Scan for the cell matching the given text and deliver its (X, Y) coordinate at center. 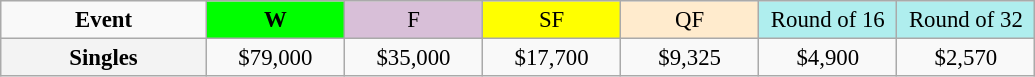
$35,000 (413, 58)
$4,900 (828, 58)
Round of 16 (828, 20)
$2,570 (966, 58)
SF (552, 20)
F (413, 20)
Singles (104, 58)
$17,700 (552, 58)
Round of 32 (966, 20)
QF (690, 20)
$79,000 (275, 58)
Event (104, 20)
$9,325 (690, 58)
W (275, 20)
